Pinpoint the cell where the given text exists, returning its [x, y] midpoint coordinate. 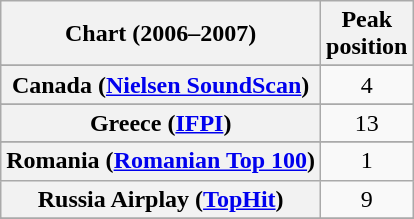
9 [367, 199]
Russia Airplay (TopHit) [161, 199]
Canada (Nielsen SoundScan) [161, 85]
Romania (Romanian Top 100) [161, 161]
4 [367, 85]
13 [367, 123]
Chart (2006–2007) [161, 34]
1 [367, 161]
Peakposition [367, 34]
Greece (IFPI) [161, 123]
